Provide the (X, Y) coordinate of the cell's center where the given text is located.  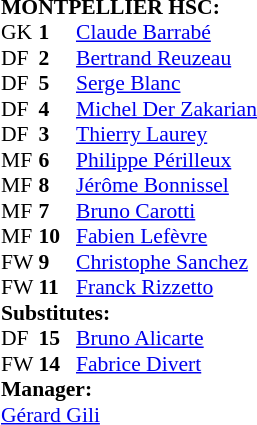
Christophe Sanchez (166, 262)
15 (57, 339)
Fabien Lefèvre (166, 237)
6 (57, 160)
Bertrand Reuzeau (166, 58)
5 (57, 83)
9 (57, 262)
Manager: (129, 389)
Claude Barrabé (166, 33)
Jérôme Bonnissel (166, 185)
Thierry Laurey (166, 135)
Serge Blanc (166, 83)
Michel Der Zakarian (166, 109)
Bruno Carotti (166, 211)
11 (57, 287)
3 (57, 135)
Franck Rizzetto (166, 287)
2 (57, 58)
Fabrice Divert (166, 364)
7 (57, 211)
14 (57, 364)
4 (57, 109)
10 (57, 237)
Philippe Périlleux (166, 160)
Substitutes: (129, 313)
1 (57, 33)
8 (57, 185)
Bruno Alicarte (166, 339)
GK (20, 33)
